Find where the given text appears and provide that cell's center as [x, y] coordinate. 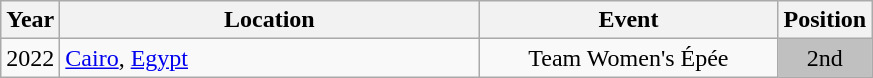
Location [270, 20]
Team Women's Épée [628, 58]
2nd [825, 58]
Cairo, Egypt [270, 58]
Event [628, 20]
Position [825, 20]
Year [30, 20]
2022 [30, 58]
